Capture the cell that displays the provided text and extract its [x, y] central coordinate. 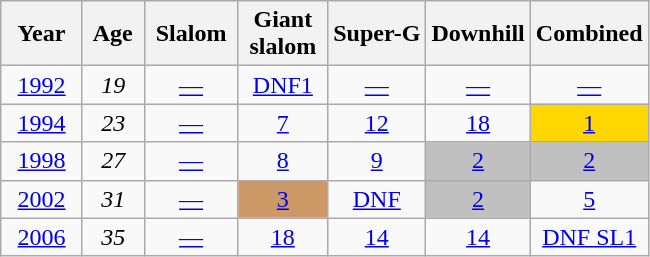
1994 [42, 123]
1 [589, 123]
27 [113, 161]
8 [283, 161]
DNF1 [283, 85]
3 [283, 199]
9 [377, 161]
DNF SL1 [589, 237]
31 [113, 199]
1992 [42, 85]
DNF [377, 199]
5 [589, 199]
Slalom [191, 34]
Super-G [377, 34]
23 [113, 123]
2006 [42, 237]
2002 [42, 199]
Age [113, 34]
Downhill [478, 34]
Year [42, 34]
12 [377, 123]
7 [283, 123]
35 [113, 237]
19 [113, 85]
Combined [589, 34]
Giant slalom [283, 34]
1998 [42, 161]
